Scan for the cell matching the given text and deliver its [X, Y] coordinate at center. 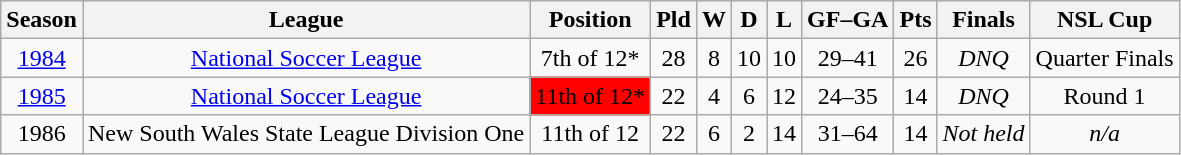
Pts [916, 20]
1986 [42, 134]
League [306, 20]
Quarter Finals [1104, 58]
Round 1 [1104, 96]
31–64 [848, 134]
2 [748, 134]
W [714, 20]
L [784, 20]
24–35 [848, 96]
1985 [42, 96]
28 [674, 58]
8 [714, 58]
11th of 12 [590, 134]
New South Wales State League Division One [306, 134]
12 [784, 96]
4 [714, 96]
26 [916, 58]
11th of 12* [590, 96]
Pld [674, 20]
GF–GA [848, 20]
Season [42, 20]
D [748, 20]
n/a [1104, 134]
NSL Cup [1104, 20]
1984 [42, 58]
29–41 [848, 58]
7th of 12* [590, 58]
Position [590, 20]
Not held [984, 134]
Finals [984, 20]
